Output the [x, y] coordinate of the center of the cell containing the given text.  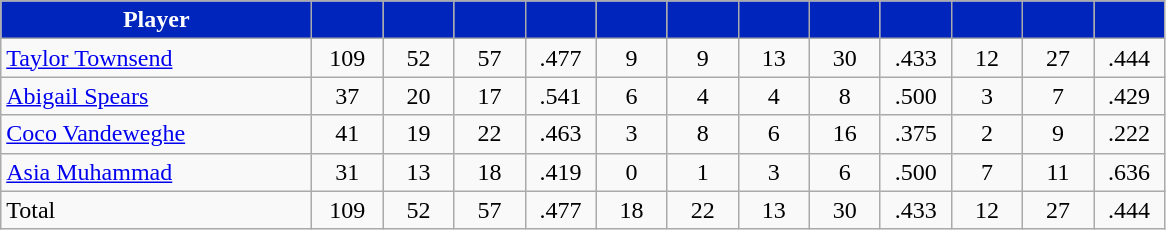
.636 [1130, 172]
.222 [1130, 134]
Player [156, 20]
2 [986, 134]
.419 [560, 172]
Abigail Spears [156, 96]
41 [348, 134]
16 [844, 134]
17 [490, 96]
19 [418, 134]
20 [418, 96]
0 [632, 172]
11 [1058, 172]
1 [702, 172]
Coco Vandeweghe [156, 134]
31 [348, 172]
Taylor Townsend [156, 58]
Asia Muhammad [156, 172]
Total [156, 210]
.375 [916, 134]
.541 [560, 96]
.463 [560, 134]
.429 [1130, 96]
37 [348, 96]
